Output the (x, y) coordinate of the center of the cell containing the given text.  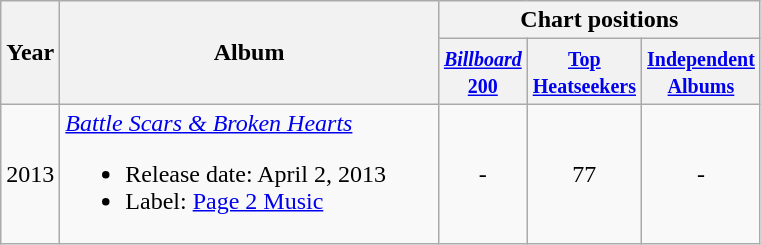
Top Heatseekers (584, 72)
77 (584, 174)
Album (250, 52)
Year (30, 52)
Battle Scars & Broken HeartsRelease date: April 2, 2013Label: Page 2 Music (250, 174)
Independent Albums (702, 72)
2013 (30, 174)
Billboard 200 (482, 72)
Chart positions (599, 20)
